Pinpoint the cell where the given text exists, returning its (x, y) midpoint coordinate. 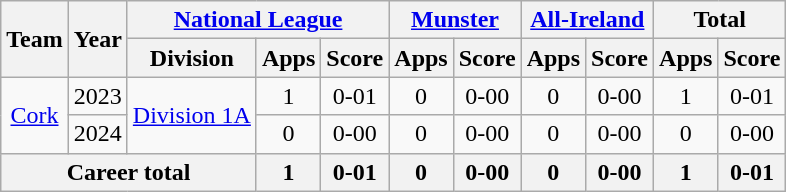
Year (98, 39)
Munster (455, 20)
National League (258, 20)
2024 (98, 134)
Division 1A (192, 115)
Cork (35, 115)
Division (192, 58)
All-Ireland (587, 20)
Team (35, 39)
2023 (98, 96)
Total (720, 20)
Career total (129, 172)
